For the text-containing cell, return its midpoint in [x, y] coordinate format. 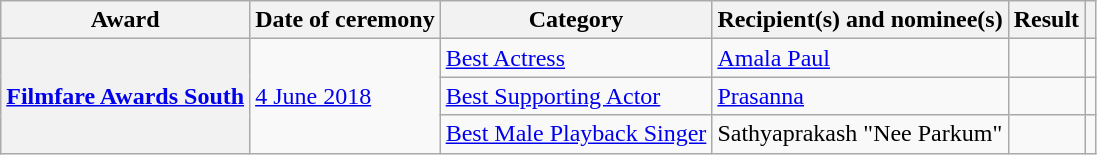
Date of ceremony [346, 20]
Best Male Playback Singer [576, 134]
Best Supporting Actor [576, 96]
Filmfare Awards South [126, 96]
4 June 2018 [346, 96]
Best Actress [576, 58]
Result [1046, 20]
Award [126, 20]
Recipient(s) and nominee(s) [860, 20]
Category [576, 20]
Sathyaprakash "Nee Parkum" [860, 134]
Prasanna [860, 96]
Amala Paul [860, 58]
